For the text-containing cell, return its midpoint in [x, y] coordinate format. 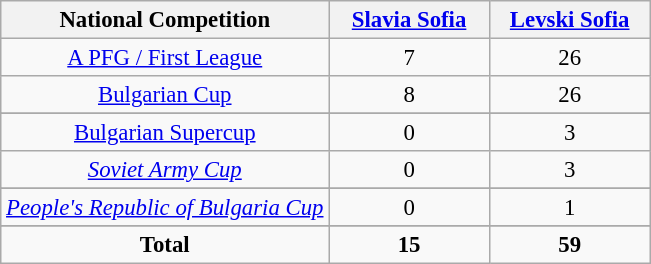
7 [410, 58]
Bulgarian Cup [165, 95]
59 [570, 245]
Total [165, 245]
15 [410, 245]
National Competition [165, 20]
1 [570, 208]
Bulgarian Supercup [165, 133]
Soviet Army Cup [165, 170]
Slavia Sofia [410, 20]
8 [410, 95]
People's Republic of Bulgaria Cup [165, 208]
Levski Sofia [570, 20]
A PFG / First League [165, 58]
